For the text-containing cell, return its midpoint in [x, y] coordinate format. 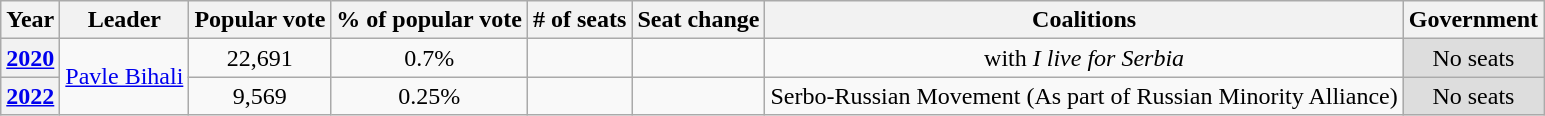
2022 [30, 96]
0.25% [430, 96]
Year [30, 20]
Popular vote [260, 20]
2020 [30, 58]
Coalitions [1084, 20]
Seat change [698, 20]
9,569 [260, 96]
0.7% [430, 58]
Serbo-Russian Movement (As part of Russian Minority Alliance) [1084, 96]
% of popular vote [430, 20]
22,691 [260, 58]
Pavle Bihali [124, 77]
Leader [124, 20]
# of seats [579, 20]
Government [1473, 20]
with I live for Serbia [1084, 58]
